Return (x, y) of the center of cell containing provided text 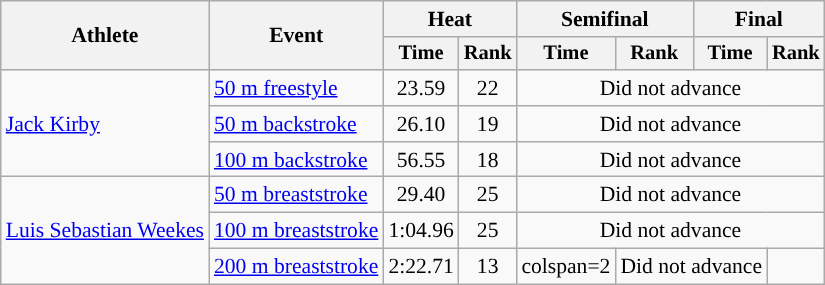
Event (296, 36)
56.55 (420, 160)
2:22.71 (420, 267)
29.40 (420, 195)
Semifinal (604, 19)
50 m breaststroke (296, 195)
26.10 (420, 124)
50 m backstroke (296, 124)
200 m breaststroke (296, 267)
50 m freestyle (296, 88)
23.59 (420, 88)
18 (488, 160)
Heat (450, 19)
Athlete (105, 36)
13 (488, 267)
Final (759, 19)
Jack Kirby (105, 124)
Luis Sebastian Weekes (105, 230)
colspan=2 (566, 267)
100 m breaststroke (296, 231)
19 (488, 124)
1:04.96 (420, 231)
22 (488, 88)
100 m backstroke (296, 160)
